Extract the (x, y) coordinate from the center of the cell holding the provided text.  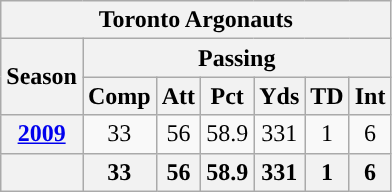
2009 (42, 134)
Toronto Argonauts (196, 20)
Season (42, 77)
Comp (119, 96)
TD (327, 96)
Pct (228, 96)
Yds (280, 96)
Int (370, 96)
Passing (236, 58)
Att (178, 96)
